Scan for the cell matching the given text and deliver its (x, y) coordinate at center. 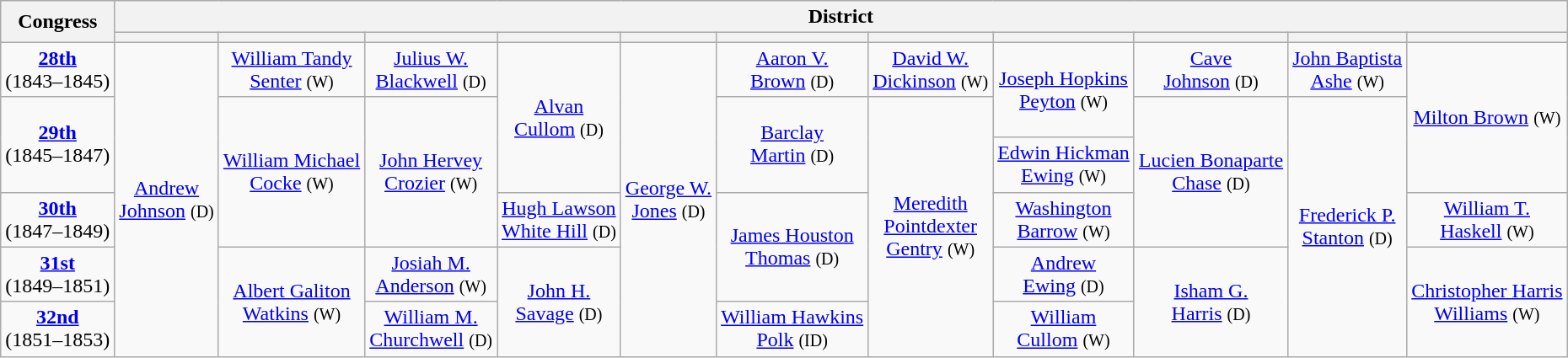
Milton Brown (W) (1487, 117)
MeredithPointdexterGentry (W) (931, 227)
CaveJohnson (D) (1211, 69)
Hugh LawsonWhite Hill (D) (560, 219)
AlvanCullom (D) (560, 117)
Isham G.Harris (D) (1211, 302)
Josiah M.Anderson (W) (432, 275)
District (841, 17)
William TandySenter (W) (292, 69)
James HoustonThomas (D) (792, 247)
Edwin HickmanEwing (W) (1064, 165)
AndrewEwing (D) (1064, 275)
Julius W.Blackwell (D) (432, 69)
John HerveyCrozier (W) (432, 172)
WilliamCullom (W) (1064, 329)
AndrewJohnson (D) (167, 199)
BarclayMartin (D) (792, 145)
George W.Jones (D) (668, 199)
30th(1847–1849) (57, 219)
Lucien BonaparteChase (D) (1211, 172)
David W.Dickinson (W) (931, 69)
32nd(1851–1853) (57, 329)
Aaron V.Brown (D) (792, 69)
Con­gress (57, 22)
John H.Savage (D) (560, 302)
Albert GalitonWatkins (W) (292, 302)
Joseph HopkinsPeyton (W) (1064, 89)
William MichaelCocke (W) (292, 172)
John BaptistaAshe (W) (1347, 69)
Christopher HarrisWilliams (W) (1487, 302)
William T.Haskell (W) (1487, 219)
William HawkinsPolk (ID) (792, 329)
31st(1849–1851) (57, 275)
29th(1845–1847) (57, 145)
28th(1843–1845) (57, 69)
WashingtonBarrow (W) (1064, 219)
Frederick P.Stanton (D) (1347, 227)
William M.Churchwell (D) (432, 329)
